Locate the cell with the specified text and output its [X, Y] center coordinate. 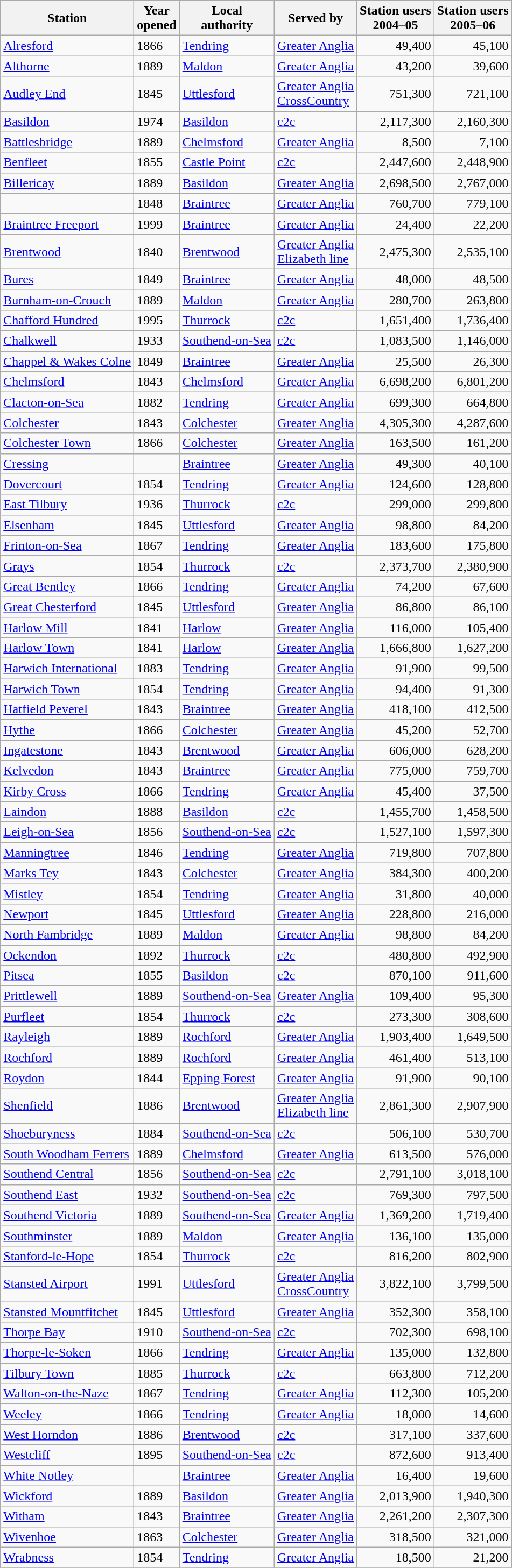
Bures [67, 279]
Braintree Freeport [67, 224]
48,000 [396, 279]
2,117,300 [396, 122]
18,500 [396, 1557]
707,800 [473, 853]
1991 [157, 1283]
94,400 [396, 689]
67,600 [473, 586]
2,307,300 [473, 1516]
1,940,300 [473, 1496]
Billericay [67, 183]
183,600 [396, 545]
Burnham-on-Crouch [67, 300]
Kelvedon [67, 771]
Shenfield [67, 1106]
400,200 [473, 873]
2,373,700 [396, 566]
Colchester Town [67, 443]
21,200 [473, 1557]
480,800 [396, 955]
Weeley [67, 1414]
39,600 [473, 66]
South Woodham Ferrers [67, 1154]
31,800 [396, 893]
136,100 [396, 1236]
Rayleigh [67, 1037]
751,300 [396, 94]
872,600 [396, 1455]
Yearopened [157, 18]
775,000 [396, 771]
Newport [67, 914]
1892 [157, 955]
Harwich International [67, 669]
1999 [157, 224]
1,719,400 [473, 1215]
3,018,100 [473, 1174]
1883 [157, 669]
1885 [157, 1373]
Mistley [67, 893]
Marks Tey [67, 873]
576,000 [473, 1154]
1,666,800 [396, 648]
2,261,200 [396, 1516]
Laindon [67, 812]
797,500 [473, 1195]
699,300 [396, 402]
1,455,700 [396, 812]
352,300 [396, 1312]
1895 [157, 1455]
759,700 [473, 771]
Westcliff [67, 1455]
802,900 [473, 1256]
1882 [157, 402]
606,000 [396, 750]
45,200 [396, 730]
105,200 [473, 1394]
Southend East [67, 1195]
Chappel & Wakes Colne [67, 361]
86,100 [473, 607]
628,200 [473, 750]
779,100 [473, 203]
West Horndon [67, 1435]
Chalkwell [67, 341]
913,400 [473, 1455]
49,300 [396, 464]
37,500 [473, 791]
506,100 [396, 1133]
1910 [157, 1332]
1,736,400 [473, 321]
2,767,000 [473, 183]
1974 [157, 122]
132,800 [473, 1353]
318,500 [396, 1537]
52,700 [473, 730]
48,500 [473, 279]
East Tilbury [67, 505]
14,600 [473, 1414]
1884 [157, 1133]
1,649,500 [473, 1037]
Frinton-on-Sea [67, 545]
40,000 [473, 893]
99,500 [473, 669]
Wickford [67, 1496]
513,100 [473, 1058]
175,800 [473, 545]
911,600 [473, 976]
1932 [157, 1195]
384,300 [396, 873]
698,100 [473, 1332]
40,100 [473, 464]
613,500 [396, 1154]
1933 [157, 341]
Thorpe Bay [67, 1332]
3,822,100 [396, 1283]
769,300 [396, 1195]
161,200 [473, 443]
Castle Point [227, 162]
163,500 [396, 443]
2,447,600 [396, 162]
870,100 [396, 976]
6,801,200 [473, 382]
16,400 [396, 1475]
530,700 [473, 1133]
3,799,500 [473, 1283]
Leigh-on-Sea [67, 832]
263,800 [473, 300]
1,083,500 [396, 341]
Witham [67, 1516]
Prittlewell [67, 996]
1840 [157, 252]
1863 [157, 1537]
25,500 [396, 361]
86,800 [396, 607]
95,300 [473, 996]
Harwich Town [67, 689]
1844 [157, 1078]
1995 [157, 321]
280,700 [396, 300]
Thorpe-le-Soken [67, 1353]
90,100 [473, 1078]
45,400 [396, 791]
Harlow Town [67, 648]
112,300 [396, 1394]
Battlesbridge [67, 142]
Alresford [67, 46]
Hatfield Peverel [67, 709]
663,800 [396, 1373]
412,500 [473, 709]
Station users2004–05 [396, 18]
1,369,200 [396, 1215]
2,013,900 [396, 1496]
18,000 [396, 1414]
Stansted Airport [67, 1283]
358,100 [473, 1312]
228,800 [396, 914]
Southend Victoria [67, 1215]
1,146,000 [473, 341]
2,448,900 [473, 162]
2,380,900 [473, 566]
321,000 [473, 1537]
273,300 [396, 1017]
Kirby Cross [67, 791]
Clacton-on-Sea [67, 402]
816,200 [396, 1256]
19,600 [473, 1475]
Chafford Hundred [67, 321]
308,600 [473, 1017]
105,400 [473, 628]
Roydon [67, 1078]
216,000 [473, 914]
664,800 [473, 402]
1,903,400 [396, 1037]
Station [67, 18]
418,100 [396, 709]
74,200 [396, 586]
124,600 [396, 484]
719,800 [396, 853]
6,698,200 [396, 382]
1936 [157, 505]
Southend Central [67, 1174]
Cressing [67, 464]
760,700 [396, 203]
22,200 [473, 224]
461,400 [396, 1058]
2,160,300 [473, 122]
1,597,300 [473, 832]
1888 [157, 812]
721,100 [473, 94]
1846 [157, 853]
91,300 [473, 689]
2,907,900 [473, 1106]
1,627,200 [473, 648]
116,000 [396, 628]
4,305,300 [396, 423]
4,287,600 [473, 423]
49,400 [396, 46]
Epping Forest [227, 1078]
Benfleet [67, 162]
1,458,500 [473, 812]
North Fambridge [67, 934]
2,698,500 [396, 183]
1848 [157, 203]
712,200 [473, 1373]
2,861,300 [396, 1106]
299,000 [396, 505]
7,100 [473, 142]
Wrabness [67, 1557]
Elsenham [67, 525]
492,900 [473, 955]
2,475,300 [396, 252]
Southminster [67, 1236]
1,527,100 [396, 832]
43,200 [396, 66]
8,500 [396, 142]
317,100 [396, 1435]
Dovercourt [67, 484]
Hythe [67, 730]
Stanford-le-Hope [67, 1256]
128,800 [473, 484]
Harlow Mill [67, 628]
Shoeburyness [67, 1133]
2,791,100 [396, 1174]
Stansted Mountfitchet [67, 1312]
Pitsea [67, 976]
Wivenhoe [67, 1537]
337,600 [473, 1435]
Tilbury Town [67, 1373]
White Notley [67, 1475]
24,400 [396, 224]
299,800 [473, 505]
Station users2005–06 [473, 18]
Served by [315, 18]
Purfleet [67, 1017]
1,651,400 [396, 321]
Manningtree [67, 853]
Audley End [67, 94]
Ingatestone [67, 750]
26,300 [473, 361]
Althorne [67, 66]
Ockendon [67, 955]
2,535,100 [473, 252]
702,300 [396, 1332]
Grays [67, 566]
Localauthority [227, 18]
109,400 [396, 996]
Great Bentley [67, 586]
Great Chesterford [67, 607]
Walton-on-the-Naze [67, 1394]
45,100 [473, 46]
